From the cell containing the given text, extract its center point as (X, Y) coordinate. 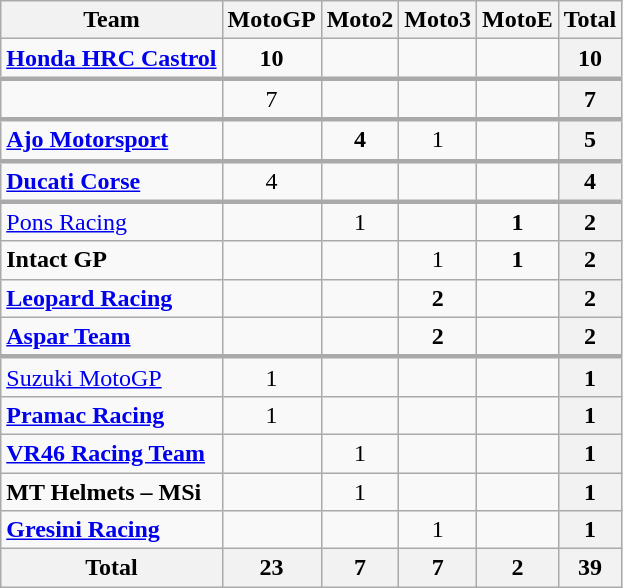
Pramac Racing (112, 415)
23 (272, 568)
Team (112, 20)
Ducati Corse (112, 180)
Moto3 (438, 20)
Gresini Racing (112, 530)
MotoE (518, 20)
VR46 Racing Team (112, 453)
39 (590, 568)
Moto2 (360, 20)
Pons Racing (112, 222)
Intact GP (112, 260)
5 (590, 140)
Ajo Motorsport (112, 140)
Aspar Team (112, 337)
Leopard Racing (112, 298)
MT Helmets – MSi (112, 491)
Honda HRC Castrol (112, 59)
MotoGP (272, 20)
Suzuki MotoGP (112, 377)
